From the cell containing the given text, extract its center point as (X, Y) coordinate. 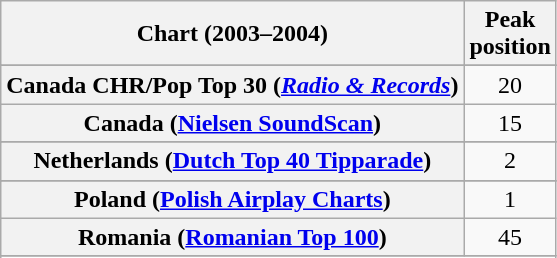
Netherlands (Dutch Top 40 Tipparade) (232, 161)
Romania (Romanian Top 100) (232, 237)
20 (510, 85)
45 (510, 237)
Poland (Polish Airplay Charts) (232, 199)
15 (510, 123)
1 (510, 199)
Peakposition (510, 34)
Chart (2003–2004) (232, 34)
Canada CHR/Pop Top 30 (Radio & Records) (232, 85)
Canada (Nielsen SoundScan) (232, 123)
2 (510, 161)
